Extract the [X, Y] coordinate from the center of the cell holding the provided text.  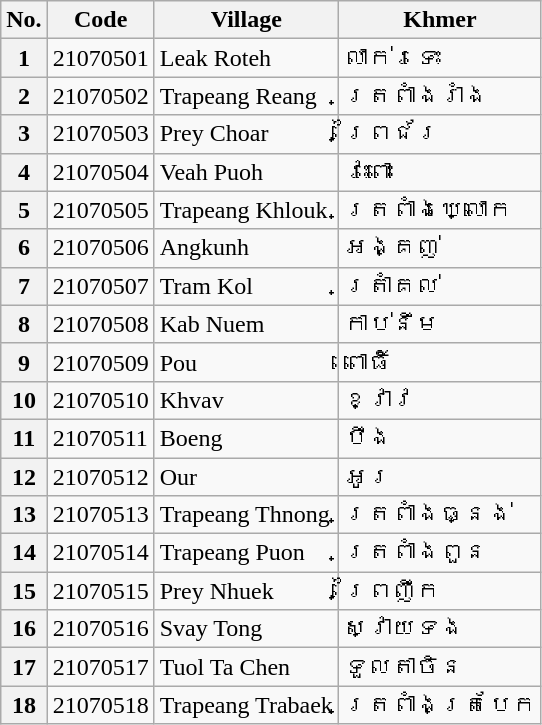
10 [24, 400]
Prey Nhuek [246, 591]
ត្រពាំងពួន [440, 553]
ត្រពាំងរាំង [440, 96]
21070504 [100, 172]
21070511 [100, 438]
ត្រពាំងធ្នង់ [440, 515]
9 [24, 362]
21070502 [100, 96]
13 [24, 515]
18 [24, 705]
No. [24, 20]
ត្រាំគល់ [440, 286]
Svay Tong [246, 629]
21070509 [100, 362]
បឹង [440, 438]
ទួលតាចិន [440, 667]
ខ្វាវ [440, 400]
21070508 [100, 324]
8 [24, 324]
17 [24, 667]
21070517 [100, 667]
21070501 [100, 58]
Pou [246, 362]
14 [24, 553]
ស្វាយទង [440, 629]
Leak Roteh [246, 58]
ត្រពាំងឃ្លោក [440, 210]
21070515 [100, 591]
កាប់នឹម [440, 324]
5 [24, 210]
Our [246, 477]
Trapeang Reang [246, 96]
21070510 [100, 400]
Trapeang Khlouk [246, 210]
4 [24, 172]
6 [24, 248]
Kab Nuem [246, 324]
7 [24, 286]
ព្រៃញឹក [440, 591]
2 [24, 96]
21070505 [100, 210]
21070516 [100, 629]
Code [100, 20]
Trapeang Thnong [246, 515]
21070507 [100, 286]
21070512 [100, 477]
Khmer [440, 20]
Khvav [246, 400]
Trapeang Trabaek [246, 705]
3 [24, 134]
Village [246, 20]
21070514 [100, 553]
15 [24, 591]
Boeng [246, 438]
Tuol Ta Chen [246, 667]
1 [24, 58]
Prey Choar [246, 134]
អូរ [440, 477]
Tram Kol [246, 286]
អង្គញ់ [440, 248]
ត្រពាំងត្របែក [440, 705]
លាក់រទេះ [440, 58]
11 [24, 438]
Angkunh [246, 248]
16 [24, 629]
Veah Puoh [246, 172]
Trapeang Puon [246, 553]
21070513 [100, 515]
21070518 [100, 705]
ពោធិ៍ [440, 362]
ព្រៃជ័រ [440, 134]
21070503 [100, 134]
12 [24, 477]
21070506 [100, 248]
វះពោះ [440, 172]
